Return [x, y] of the center of cell containing provided text 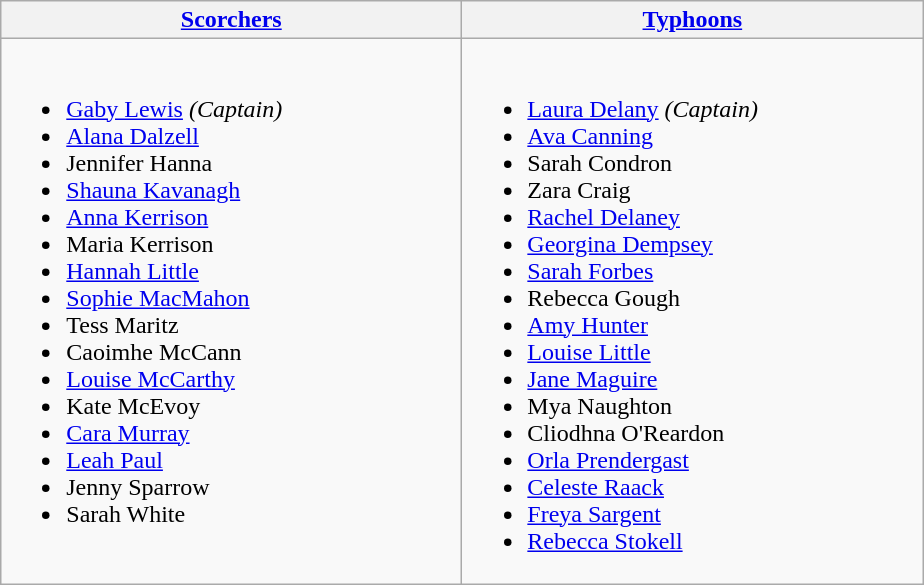
Typhoons [692, 20]
Scorchers [232, 20]
